Output the (X, Y) coordinate of the center of the cell containing the given text.  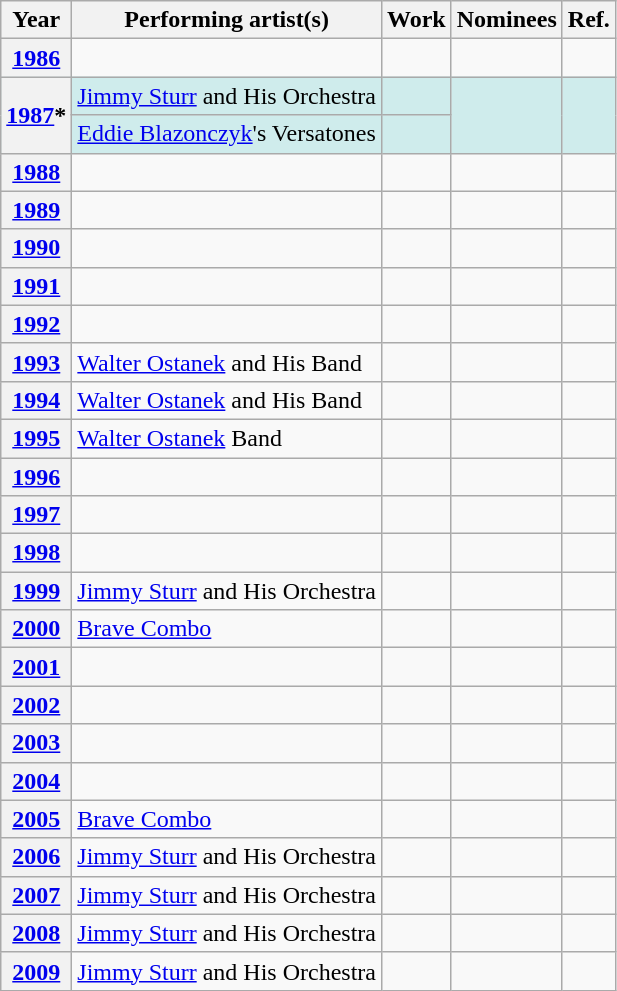
Ref. (588, 20)
Work (416, 20)
1988 (36, 172)
1995 (36, 438)
1987* (36, 115)
1990 (36, 248)
Eddie Blazonczyk's Versatones (227, 134)
1996 (36, 477)
2004 (36, 781)
2005 (36, 819)
2000 (36, 629)
1998 (36, 553)
1999 (36, 591)
1989 (36, 210)
2006 (36, 857)
Year (36, 20)
1994 (36, 400)
2001 (36, 667)
2002 (36, 705)
Performing artist(s) (227, 20)
1993 (36, 362)
1992 (36, 324)
Walter Ostanek Band (227, 438)
Nominees (506, 20)
2003 (36, 743)
1986 (36, 58)
1997 (36, 515)
2007 (36, 895)
1991 (36, 286)
2009 (36, 971)
2008 (36, 933)
